Capture the cell that displays the provided text and extract its [x, y] central coordinate. 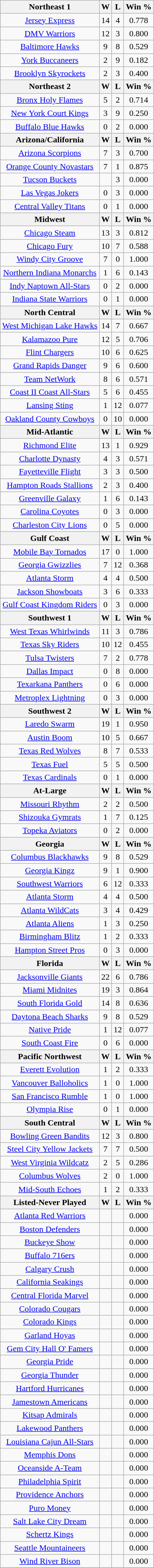
Hampton Street Pros [50, 950]
Gem City Hall O' Famers [50, 1348]
Lakewood Panthers [50, 1428]
Louisiana Cajun All-Stars [50, 1442]
Memphis Dons [50, 1455]
Tulsa Twisters [50, 658]
Schertz Kings [50, 1534]
Baltimore Hawks [50, 47]
Vancouver Balloholics [50, 1083]
Flint Chargers [50, 352]
Listed-Never Played [50, 1202]
Jackson Showboats [50, 592]
Texas Sky Riders [50, 645]
Coast II Coast All-Stars [50, 392]
Arizona Scorpions [50, 153]
Georgia Kingz [50, 870]
Bronx Holy Flames [50, 100]
Buckeye Show [50, 1242]
Northern Indiana Monarchs [50, 273]
0.929 [139, 445]
0.588 [139, 246]
Central Florida Marvel [50, 1295]
South Florida Gold [50, 1003]
Colorado Kings [50, 1322]
Everett Evolution [50, 1070]
Daytona Beach Sharks [50, 1017]
Carolina Coyotes [50, 512]
Colorado Cougars [50, 1309]
Mobile Bay Tornados [50, 551]
0.875 [139, 166]
Metroplex Lightning [50, 698]
0.950 [139, 724]
Texas Red Wolves [50, 751]
South Coast Fire [50, 1043]
Gulf Coast [50, 538]
0.900 [139, 870]
Calgary Crush [50, 1269]
Georgia Gwizzlies [50, 565]
22 [106, 976]
Salt Lake City Dream [50, 1521]
Gulf Coast Kingdom Riders [50, 605]
Las Vegas Jokers [50, 193]
Columbus Blackhawks [50, 857]
Richmond Elite [50, 445]
Oakland County Cowboys [50, 419]
Tucson Buckets [50, 180]
Brooklyn Skyrockets [50, 73]
Mid-Atlantic [50, 432]
Birmingham Blitz [50, 937]
West Virginia Wildcatz [50, 1162]
Texas Cardinals [50, 777]
0.286 [139, 1162]
0.182 [139, 60]
Seattle Mountaineers [50, 1548]
Dallas Impact [50, 671]
Garland Hoyas [50, 1335]
Hartford Hurricanes [50, 1388]
Austin Boom [50, 737]
Arizona/California [50, 140]
Atlanta Aliens [50, 923]
Bowling Green Bandits [50, 1136]
Windy City Groove [50, 259]
Chicago Fury [50, 246]
Hampton Roads Stallions [50, 485]
Georgia Pride [50, 1362]
West Texas Whirlwinds [50, 631]
Buffalo Blue Hawks [50, 126]
Southwest Warriors [50, 884]
Jamestown Americans [50, 1402]
Providence Anchors [50, 1495]
Orange County Novastars [50, 166]
West Michigan Lake Hawks [50, 326]
California Seakings [50, 1282]
11 [106, 631]
DMV Warriors [50, 34]
New York Court Kings [50, 113]
Charleston City Lions [50, 525]
0.368 [139, 565]
Wind River Bison [50, 1561]
Chicago Steam [50, 233]
Laredo Swarm [50, 724]
0.533 [139, 751]
Olympia Rise [50, 1109]
Shizouka Gymrats [50, 817]
Fayetteville Flight [50, 472]
Texarkana Panthers [50, 684]
Team NetWork [50, 379]
San Francisco Rumble [50, 1096]
Buffalo 716ers [50, 1256]
Native Pride [50, 1030]
Charlotte Dynasty [50, 459]
Miami Midnites [50, 990]
Jersey Express [50, 20]
Atlanta Red Warriors [50, 1216]
York Buccaneers [50, 60]
At-Large [50, 790]
Greenville Galaxy [50, 498]
0.864 [139, 990]
0.714 [139, 100]
Northeast 1 [50, 7]
Oceanside A-Team [50, 1468]
Mid-South Echoes [50, 1189]
Northeast 2 [50, 87]
17 [106, 551]
Indy Naptown All-Stars [50, 286]
Boston Defenders [50, 1229]
0.700 [139, 153]
Lansing Sting [50, 406]
Texas Fuel [50, 764]
Southwest 2 [50, 711]
0.625 [139, 352]
Pacific Northwest [50, 1056]
0.600 [139, 365]
0.125 [139, 817]
Topeka Aviators [50, 831]
Southwest 1 [50, 618]
Jacksonville Giants [50, 976]
Florida [50, 963]
Central Valley Titans [50, 206]
Kitsap Admirals [50, 1415]
Georgia Thunder [50, 1375]
Indiana State Warriors [50, 299]
Kalamazoo Pure [50, 339]
0.429 [139, 910]
Midwest [50, 220]
Atlanta WildCats [50, 910]
Philadelphia Spirit [50, 1481]
Georgia [50, 844]
0.706 [139, 339]
Puro Money [50, 1508]
Columbus Wolves [50, 1176]
Steel City Yellow Jackets [50, 1149]
Missouri Rhythm [50, 804]
South Central [50, 1123]
North Central [50, 312]
0.812 [139, 233]
0.636 [139, 1003]
Grand Rapids Danger [50, 365]
